For the text-containing cell, return its midpoint in [X, Y] coordinate format. 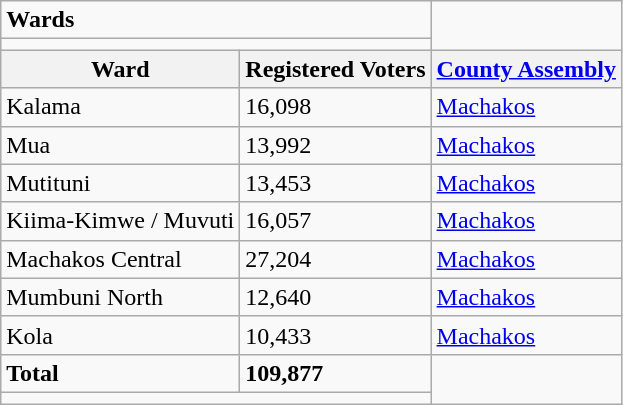
Mumbuni North [120, 297]
Mua [120, 145]
12,640 [336, 297]
Kalama [120, 107]
13,453 [336, 183]
Kiima-Kimwe / Muvuti [120, 221]
Total [120, 373]
Mutituni [120, 183]
Ward [120, 69]
13,992 [336, 145]
16,057 [336, 221]
27,204 [336, 259]
County Assembly [526, 69]
Registered Voters [336, 69]
Machakos Central [120, 259]
Kola [120, 335]
109,877 [336, 373]
16,098 [336, 107]
10,433 [336, 335]
Wards [216, 20]
